Provide the [x, y] coordinate of the cell's center where the given text is located.  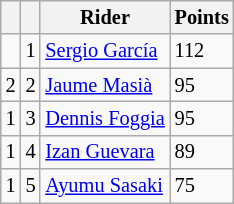
112 [202, 51]
75 [202, 186]
4 [31, 152]
Jaume Masià [104, 85]
Sergio García [104, 51]
5 [31, 186]
Dennis Foggia [104, 118]
Points [202, 17]
Rider [104, 17]
3 [31, 118]
Ayumu Sasaki [104, 186]
Izan Guevara [104, 152]
89 [202, 152]
